Identify which cell holds the provided text, then report its [X, Y] central coordinate. 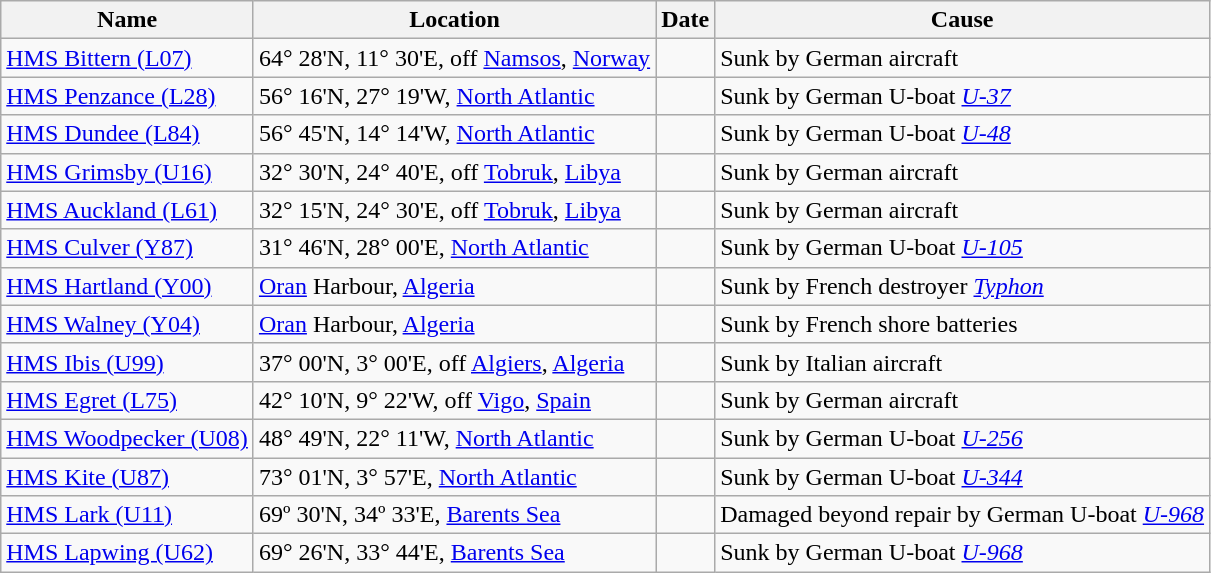
HMS Walney (Y04) [128, 324]
HMS Hartland (Y00) [128, 286]
Sunk by German U-boat U-105 [962, 248]
31° 46'N, 28° 00'E, North Atlantic [454, 248]
HMS Lark (U11) [128, 515]
Cause [962, 20]
HMS Penzance (L28) [128, 96]
32° 30'N, 24° 40'E, off Tobruk, Libya [454, 172]
HMS Culver (Y87) [128, 248]
HMS Kite (U87) [128, 477]
HMS Auckland (L61) [128, 210]
Sunk by German U-boat U-256 [962, 438]
Sunk by French destroyer Typhon [962, 286]
48° 49'N, 22° 11'W, North Atlantic [454, 438]
HMS Egret (L75) [128, 400]
42° 10'N, 9° 22'W, off Vigo, Spain [454, 400]
HMS Lapwing (U62) [128, 553]
69º 30'N, 34º 33'E, Barents Sea [454, 515]
Sunk by French shore batteries [962, 324]
Sunk by German U-boat U-37 [962, 96]
HMS Woodpecker (U08) [128, 438]
Sunk by German U-boat U-344 [962, 477]
56° 16'N, 27° 19'W, North Atlantic [454, 96]
Sunk by Italian aircraft [962, 362]
73° 01'N, 3° 57'E, North Atlantic [454, 477]
Date [686, 20]
37° 00'N, 3° 00'E, off Algiers, Algeria [454, 362]
Sunk by German U-boat U-48 [962, 134]
HMS Bittern (L07) [128, 58]
Name [128, 20]
HMS Dundee (L84) [128, 134]
64° 28'N, 11° 30'E, off Namsos, Norway [454, 58]
69° 26'N, 33° 44'E, Barents Sea [454, 553]
HMS Grimsby (U16) [128, 172]
Location [454, 20]
Damaged beyond repair by German U-boat U-968 [962, 515]
32° 15'N, 24° 30'E, off Tobruk, Libya [454, 210]
56° 45'N, 14° 14'W, North Atlantic [454, 134]
HMS Ibis (U99) [128, 362]
Sunk by German U-boat U-968 [962, 553]
